Pinpoint the cell where the given text exists, returning its (x, y) midpoint coordinate. 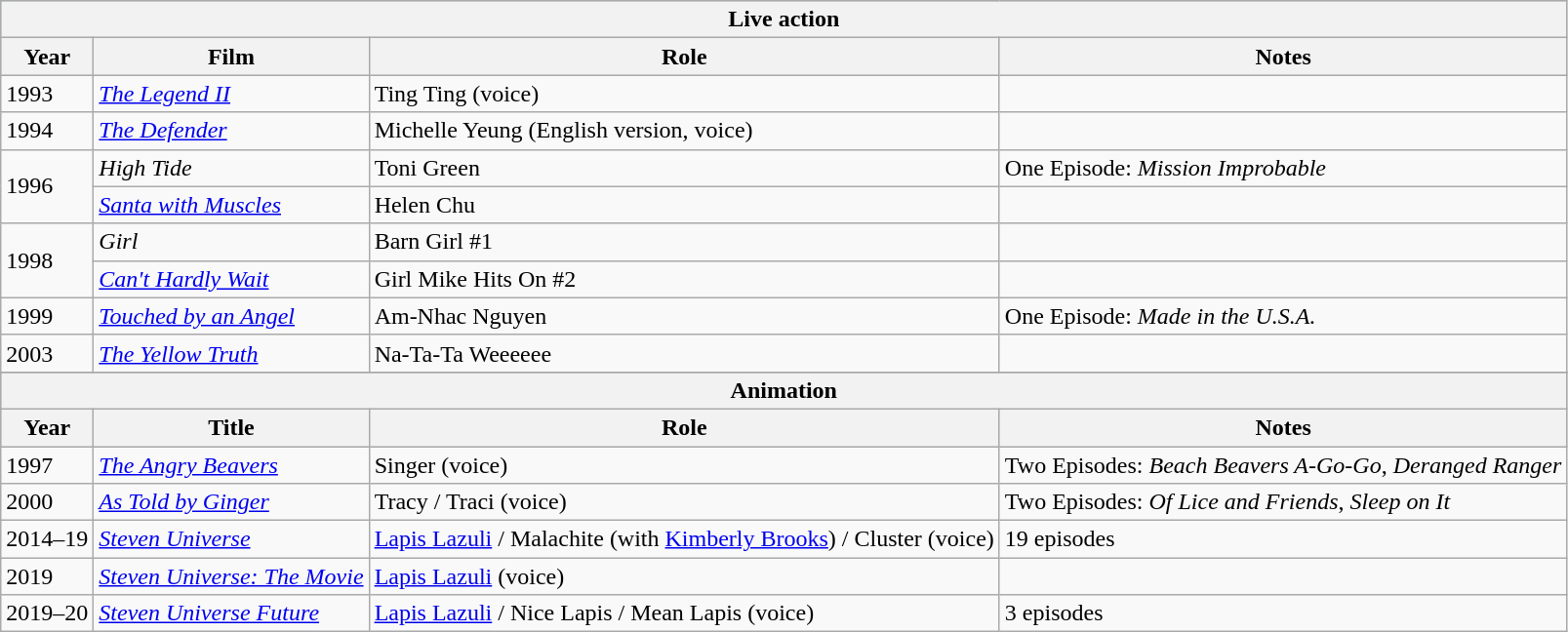
2019 (47, 576)
Steven Universe Future (231, 613)
Title (231, 427)
Na-Ta-Ta Weeeeee (684, 353)
Barn Girl #1 (684, 242)
1999 (47, 316)
Two Episodes: Beach Beavers A-Go-Go, Deranged Ranger (1283, 465)
One Episode: Made in the U.S.A. (1283, 316)
The Angry Beavers (231, 465)
The Defender (231, 131)
1996 (47, 186)
Can't Hardly Wait (231, 279)
Ting Ting (voice) (684, 94)
1993 (47, 94)
19 episodes (1283, 539)
Singer (voice) (684, 465)
2019–20 (47, 613)
Girl Mike Hits On #2 (684, 279)
Lapis Lazuli / Malachite (with Kimberly Brooks) / Cluster (voice) (684, 539)
Lapis Lazuli (voice) (684, 576)
2003 (47, 353)
One Episode: Mission Improbable (1283, 168)
2000 (47, 502)
The Legend II (231, 94)
Lapis Lazuli / Nice Lapis / Mean Lapis (voice) (684, 613)
Two Episodes: Of Lice and Friends, Sleep on It (1283, 502)
Toni Green (684, 168)
2014–19 (47, 539)
Am-Nhac Nguyen (684, 316)
Girl (231, 242)
1994 (47, 131)
High Tide (231, 168)
Helen Chu (684, 205)
Santa with Muscles (231, 205)
Steven Universe (231, 539)
3 episodes (1283, 613)
Touched by an Angel (231, 316)
The Yellow Truth (231, 353)
1998 (47, 260)
As Told by Ginger (231, 502)
1997 (47, 465)
Live action (784, 20)
Film (231, 57)
Tracy / Traci (voice) (684, 502)
Michelle Yeung (English version, voice) (684, 131)
Steven Universe: The Movie (231, 576)
Animation (784, 390)
